Find where the given text appears and provide that cell's center as [x, y] coordinate. 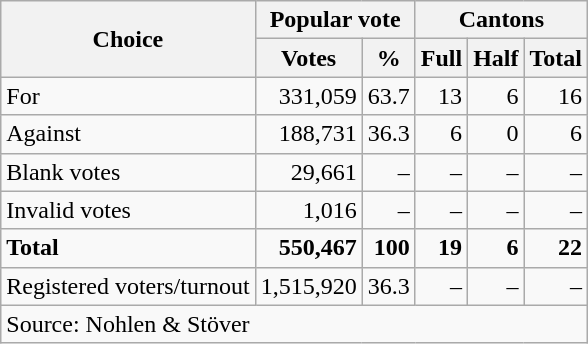
188,731 [308, 134]
Invalid votes [128, 210]
Registered voters/turnout [128, 286]
1,016 [308, 210]
0 [496, 134]
22 [556, 248]
Full [441, 58]
19 [441, 248]
Choice [128, 39]
16 [556, 96]
For [128, 96]
Votes [308, 58]
331,059 [308, 96]
Half [496, 58]
Source: Nohlen & Stöver [294, 324]
Blank votes [128, 172]
Popular vote [335, 20]
29,661 [308, 172]
63.7 [388, 96]
550,467 [308, 248]
% [388, 58]
Against [128, 134]
Cantons [501, 20]
100 [388, 248]
13 [441, 96]
1,515,920 [308, 286]
